Output the [x, y] coordinate of the center of the cell containing the given text.  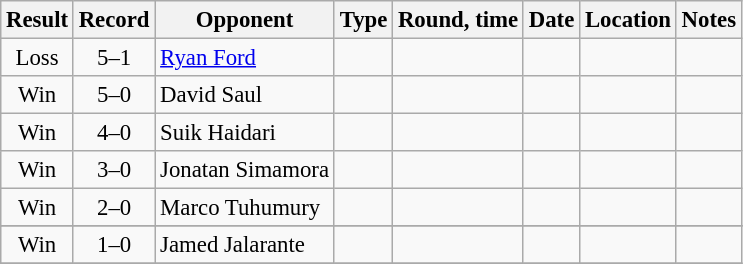
Opponent [245, 20]
3–0 [114, 170]
Notes [708, 20]
David Saul [245, 95]
Result [38, 20]
Ryan Ford [245, 58]
5–0 [114, 95]
4–0 [114, 133]
Date [551, 20]
Record [114, 20]
5–1 [114, 58]
Marco Tuhumury [245, 208]
Location [628, 20]
1–0 [114, 245]
Type [363, 20]
Round, time [458, 20]
Jamed Jalarante [245, 245]
Loss [38, 58]
Jonatan Simamora [245, 170]
2–0 [114, 208]
Suik Haidari [245, 133]
